Pinpoint the cell where the given text exists, returning its [X, Y] midpoint coordinate. 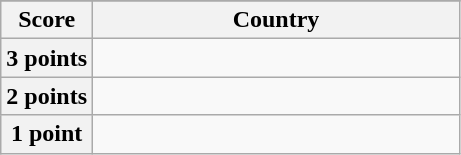
3 points [47, 58]
2 points [47, 96]
Country [276, 20]
1 point [47, 134]
Score [47, 20]
